Find where the given text appears and provide that cell's center as [x, y] coordinate. 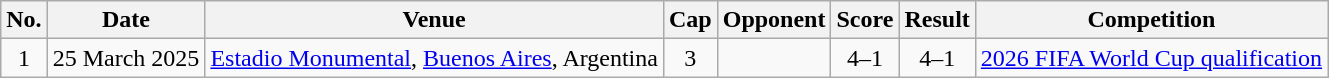
25 March 2025 [126, 58]
Competition [1151, 20]
Estadio Monumental, Buenos Aires, Argentina [434, 58]
No. [24, 20]
Cap [690, 20]
1 [24, 58]
Venue [434, 20]
2026 FIFA World Cup qualification [1151, 58]
Opponent [774, 20]
3 [690, 58]
Date [126, 20]
Score [865, 20]
Result [937, 20]
